Return the [x, y] coordinate for the center point of the cell that contains the specified text.  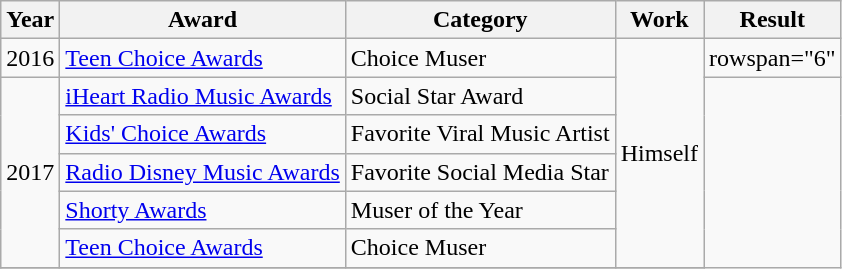
Category [480, 20]
Result [773, 20]
Year [30, 20]
rowspan="6" [773, 58]
2016 [30, 58]
Social Star Award [480, 96]
iHeart Radio Music Awards [203, 96]
Radio Disney Music Awards [203, 172]
Muser of the Year [480, 210]
Favorite Social Media Star [480, 172]
Himself [659, 153]
Shorty Awards [203, 210]
Favorite Viral Music Artist [480, 134]
Award [203, 20]
2017 [30, 172]
Work [659, 20]
Kids' Choice Awards [203, 134]
